Output the [X, Y] coordinate of the center of the cell containing the given text.  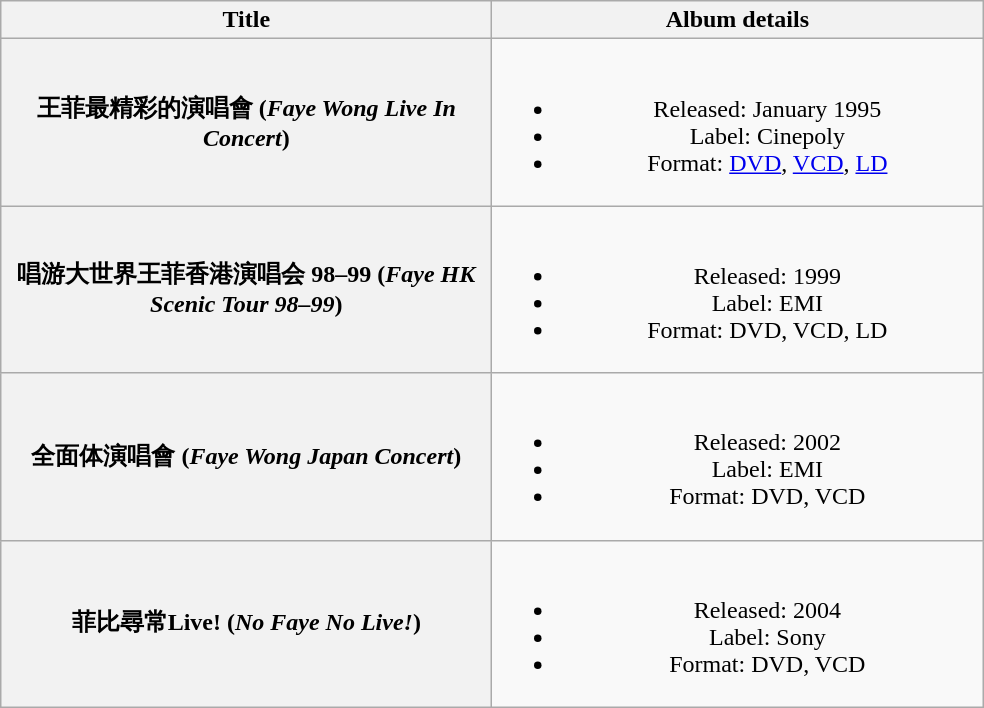
Released: January 1995Label: CinepolyFormat: DVD, VCD, LD [738, 122]
Title [246, 20]
Album details [738, 20]
菲比尋常Live! (No Faye No Live!) [246, 624]
王菲最精彩的演唱會 (Faye Wong Live In Concert) [246, 122]
全面体演唱會 (Faye Wong Japan Concert) [246, 456]
Released: 2002Label: EMIFormat: DVD, VCD [738, 456]
唱游大世界王菲香港演唱会 98–99 (Faye HK Scenic Tour 98–99) [246, 290]
Released: 2004Label: SonyFormat: DVD, VCD [738, 624]
Released: 1999Label: EMIFormat: DVD, VCD, LD [738, 290]
